Capture the cell that displays the provided text and extract its (X, Y) central coordinate. 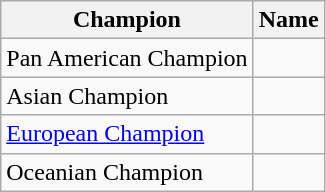
Champion (127, 20)
Oceanian Champion (127, 172)
Pan American Champion (127, 58)
Asian Champion (127, 96)
Name (288, 20)
European Champion (127, 134)
